Return the [x, y] coordinate for the center point of the cell that contains the specified text.  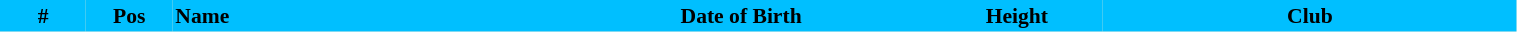
Date of Birth [742, 16]
Name [362, 16]
Pos [129, 16]
Height [1017, 16]
# [43, 16]
Club [1310, 16]
